Provide the (x, y) coordinate of the cell's center where the given text is located.  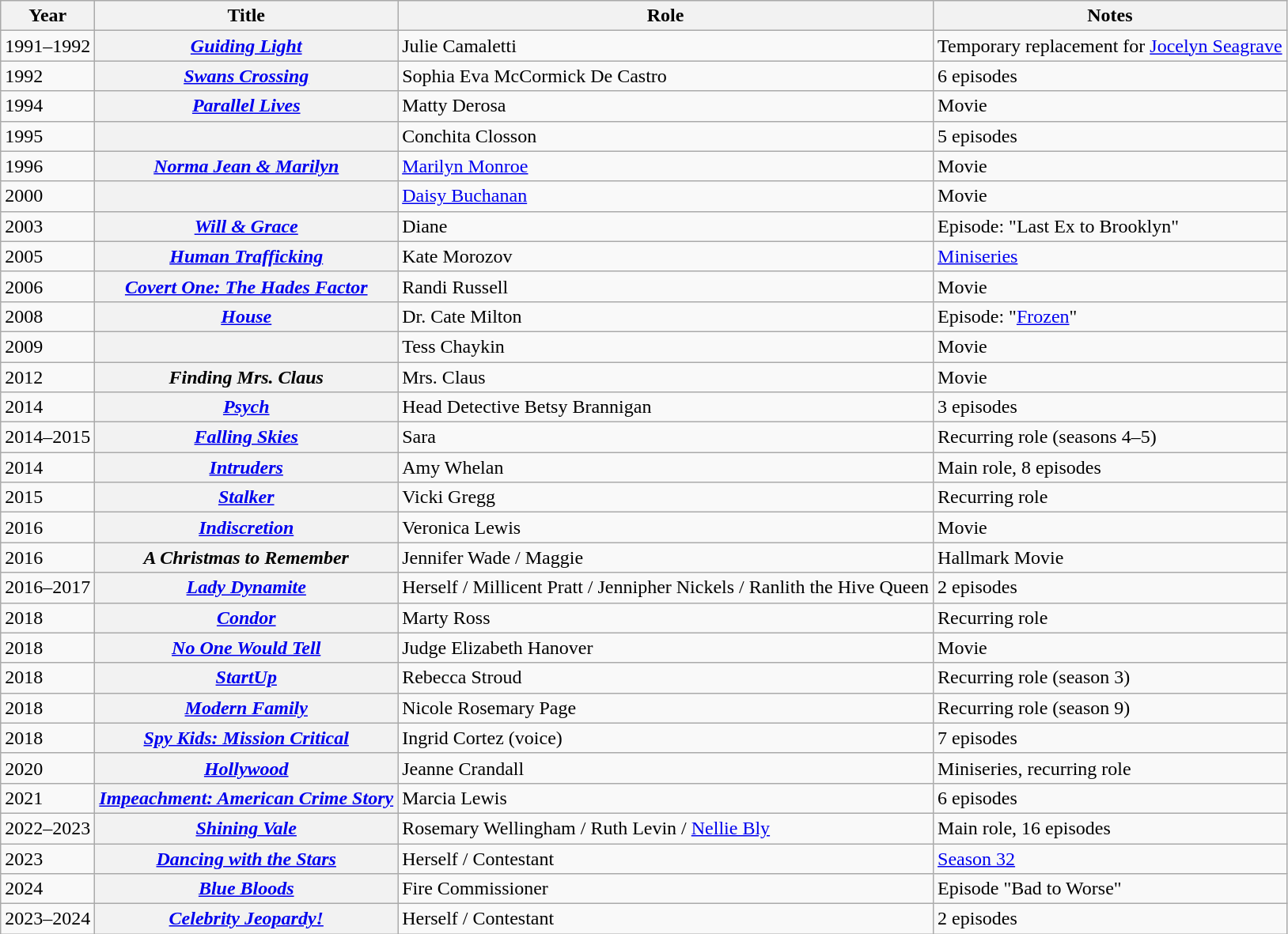
Covert One: The Hades Factor (247, 286)
Sara (666, 437)
Temporary replacement for Jocelyn Seagrave (1111, 46)
1996 (47, 166)
2005 (47, 256)
Human Trafficking (247, 256)
Sophia Eva McCormick De Castro (666, 76)
Tess Chaykin (666, 346)
Diane (666, 226)
Judge Elizabeth Hanover (666, 648)
2006 (47, 286)
2022–2023 (47, 828)
Blue Bloods (247, 889)
Recurring role (seasons 4–5) (1111, 437)
Lady Dynamite (247, 588)
1994 (47, 106)
Miniseries (1111, 256)
Daisy Buchanan (666, 196)
Marilyn Monroe (666, 166)
Celebrity Jeopardy! (247, 919)
Recurring role (season 3) (1111, 678)
2003 (47, 226)
StartUp (247, 678)
Vicki Gregg (666, 497)
Spy Kids: Mission Critical (247, 738)
Role (666, 16)
Hollywood (247, 768)
1991–1992 (47, 46)
2023–2024 (47, 919)
Season 32 (1111, 858)
Will & Grace (247, 226)
Kate Morozov (666, 256)
Dr. Cate Milton (666, 316)
Finding Mrs. Claus (247, 377)
Rosemary Wellingham / Ruth Levin / Nellie Bly (666, 828)
7 episodes (1111, 738)
Norma Jean & Marilyn (247, 166)
Veronica Lewis (666, 528)
5 episodes (1111, 136)
Main role, 8 episodes (1111, 467)
Julie Camaletti (666, 46)
Intruders (247, 467)
Year (47, 16)
2008 (47, 316)
Notes (1111, 16)
3 episodes (1111, 407)
A Christmas to Remember (247, 558)
Parallel Lives (247, 106)
2015 (47, 497)
No One Would Tell (247, 648)
Dancing with the Stars (247, 858)
Rebecca Stroud (666, 678)
Title (247, 16)
Guiding Light (247, 46)
Indiscretion (247, 528)
2020 (47, 768)
House (247, 316)
2023 (47, 858)
Amy Whelan (666, 467)
1995 (47, 136)
2000 (47, 196)
Nicole Rosemary Page (666, 708)
Modern Family (247, 708)
2016–2017 (47, 588)
Episode "Bad to Worse" (1111, 889)
Condor (247, 618)
Head Detective Betsy Brannigan (666, 407)
Jennifer Wade / Maggie (666, 558)
2014–2015 (47, 437)
Hallmark Movie (1111, 558)
Marty Ross (666, 618)
Shining Vale (247, 828)
2012 (47, 377)
Stalker (247, 497)
Marcia Lewis (666, 798)
2024 (47, 889)
Fire Commissioner (666, 889)
Matty Derosa (666, 106)
Falling Skies (247, 437)
Main role, 16 episodes (1111, 828)
Mrs. Claus (666, 377)
Jeanne Crandall (666, 768)
Impeachment: American Crime Story (247, 798)
Conchita Closson (666, 136)
Miniseries, recurring role (1111, 768)
Psych (247, 407)
Randi Russell (666, 286)
Episode: "Last Ex to Brooklyn" (1111, 226)
Ingrid Cortez (voice) (666, 738)
Herself / Millicent Pratt / Jennipher Nickels / Ranlith the Hive Queen (666, 588)
2021 (47, 798)
Episode: "Frozen" (1111, 316)
Swans Crossing (247, 76)
2009 (47, 346)
Recurring role (season 9) (1111, 708)
1992 (47, 76)
